Provide the [X, Y] coordinate of the cell's center where the given text is located.  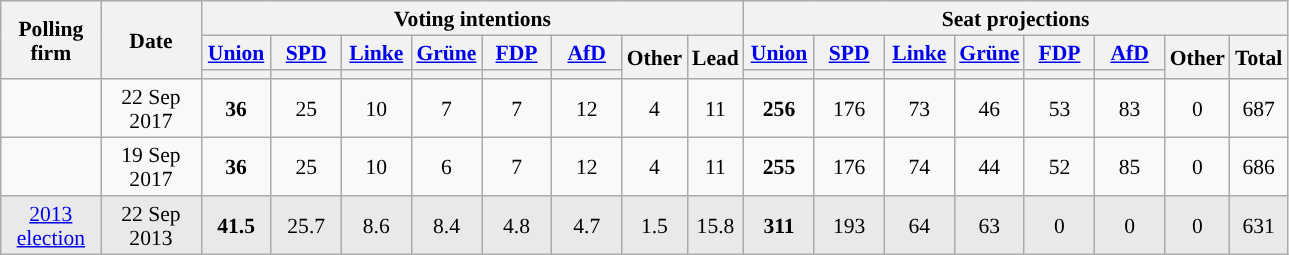
44 [989, 167]
Lead [716, 57]
46 [989, 109]
53 [1059, 109]
8.6 [376, 225]
41.5 [236, 225]
52 [1059, 167]
6 [446, 167]
4.8 [517, 225]
Voting intentions [472, 18]
4.7 [587, 225]
Polling firm [51, 40]
Seat projections [1016, 18]
311 [779, 225]
256 [779, 109]
193 [849, 225]
8.4 [446, 225]
74 [919, 167]
63 [989, 225]
2013 election [51, 225]
Date [151, 40]
686 [1258, 167]
25.7 [306, 225]
22 Sep 2013 [151, 225]
64 [919, 225]
1.5 [654, 225]
631 [1258, 225]
19 Sep 2017 [151, 167]
83 [1130, 109]
73 [919, 109]
15.8 [716, 225]
687 [1258, 109]
85 [1130, 167]
22 Sep 2017 [151, 109]
Total [1258, 57]
255 [779, 167]
